Detect which cell encompasses the target text, then output its [X, Y] center coordinate. 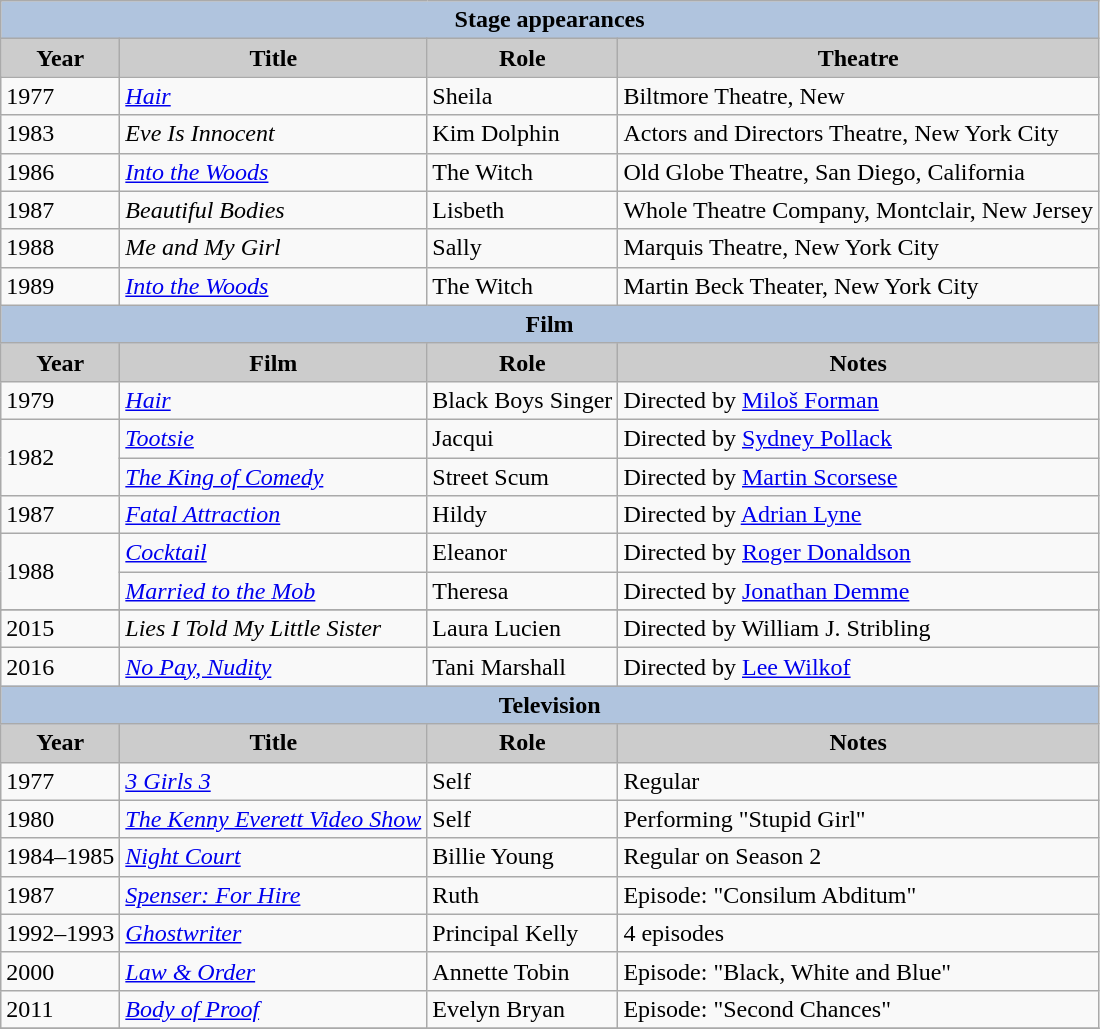
Regular on Season 2 [858, 857]
2000 [60, 971]
Spenser: For Hire [274, 895]
Law & Order [274, 971]
Theatre [858, 58]
Annette Tobin [522, 971]
Directed by Sydney Pollack [858, 438]
1980 [60, 819]
Old Globe Theatre, San Diego, California [858, 172]
No Pay, Nudity [274, 667]
Jacqui [522, 438]
Television [550, 705]
Theresa [522, 591]
Directed by Jonathan Demme [858, 591]
Night Court [274, 857]
4 episodes [858, 933]
Beautiful Bodies [274, 210]
1984–1985 [60, 857]
Ruth [522, 895]
Cocktail [274, 553]
Regular [858, 781]
Laura Lucien [522, 629]
Ghostwriter [274, 933]
2016 [60, 667]
Stage appearances [550, 20]
Episode: "Black, White and Blue" [858, 971]
2015 [60, 629]
Black Boys Singer [522, 400]
Directed by Lee Wilkof [858, 667]
The Kenny Everett Video Show [274, 819]
Me and My Girl [274, 248]
Directed by Martin Scorsese [858, 477]
Fatal Attraction [274, 515]
Principal Kelly [522, 933]
Sally [522, 248]
Kim Dolphin [522, 134]
Lisbeth [522, 210]
Biltmore Theatre, New [858, 96]
Directed by Roger Donaldson [858, 553]
Tani Marshall [522, 667]
Married to the Mob [274, 591]
Episode: "Consilum Abditum" [858, 895]
3 Girls 3 [274, 781]
Performing "Stupid Girl" [858, 819]
The King of Comedy [274, 477]
Eleanor [522, 553]
Marquis Theatre, New York City [858, 248]
Evelyn Bryan [522, 1009]
1979 [60, 400]
2011 [60, 1009]
1989 [60, 286]
Tootsie [274, 438]
1992–1993 [60, 933]
Whole Theatre Company, Montclair, New Jersey [858, 210]
Martin Beck Theater, New York City [858, 286]
Directed by Adrian Lyne [858, 515]
Actors and Directors Theatre, New York City [858, 134]
Hildy [522, 515]
Sheila [522, 96]
1983 [60, 134]
Street Scum [522, 477]
Lies I Told My Little Sister [274, 629]
Eve Is Innocent [274, 134]
1986 [60, 172]
Directed by William J. Stribling [858, 629]
1982 [60, 457]
Directed by Miloš Forman [858, 400]
Body of Proof [274, 1009]
Episode: "Second Chances" [858, 1009]
Billie Young [522, 857]
